Find where the given text appears and provide that cell's center as (X, Y) coordinate. 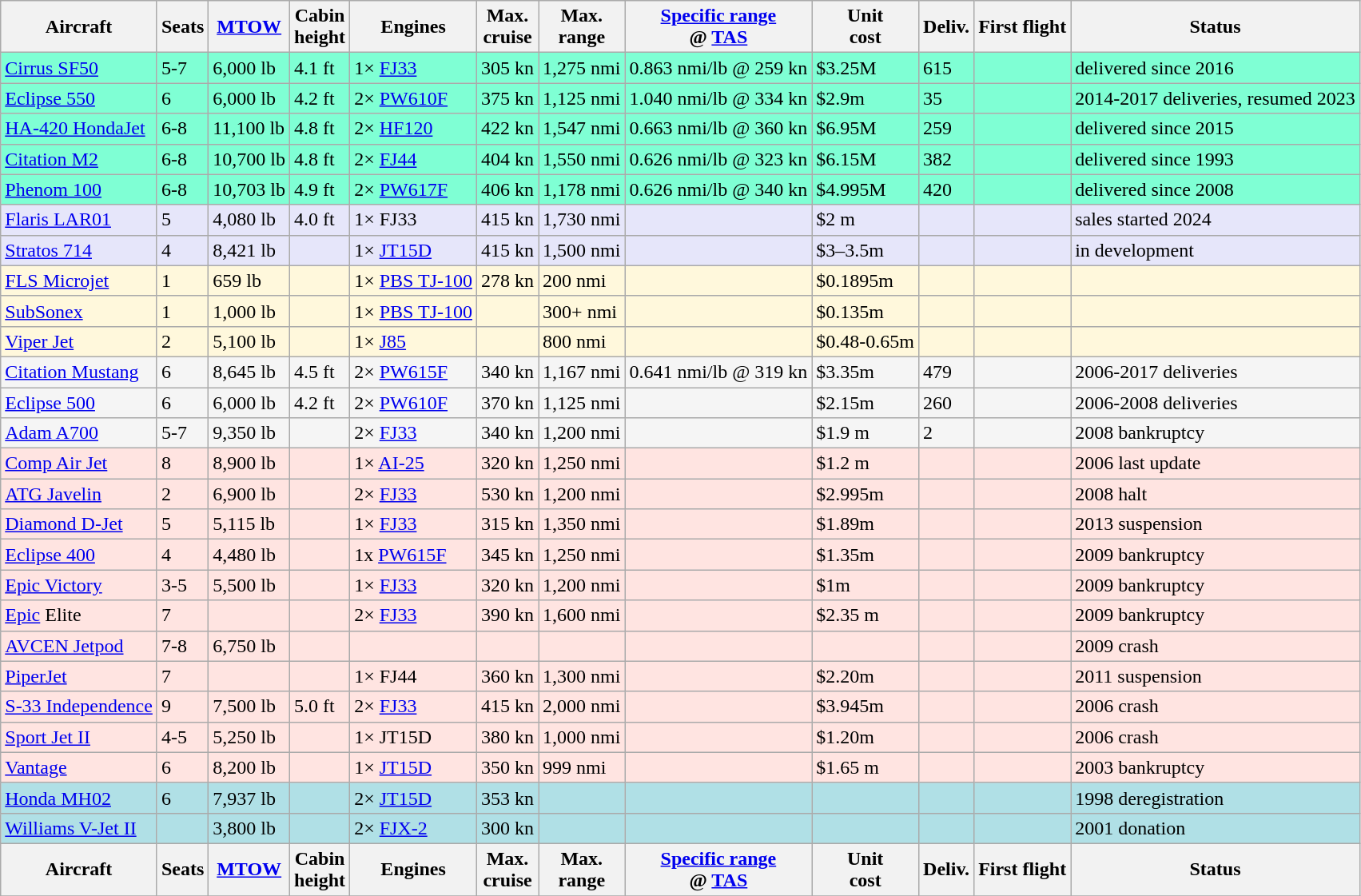
delivered since 1993 (1216, 159)
8,900 lb (249, 464)
Cirrus SF50 (79, 68)
$1.9 m (866, 433)
2013 suspension (1216, 524)
$3.35m (866, 372)
0.641 nmi/lb @ 319 kn (718, 372)
Viper Jet (79, 341)
5,115 lb (249, 524)
SubSonex (79, 311)
$0.48-0.65m (866, 341)
1,500 nmi (582, 250)
479 (946, 372)
Epic Elite (79, 615)
2001 donation (1216, 828)
delivered since 2008 (1216, 189)
315 kn (508, 524)
delivered since 2015 (1216, 129)
5,500 lb (249, 585)
406 kn (508, 189)
Sport Jet II (79, 737)
0.626 nmi/lb @ 340 kn (718, 189)
0.863 nmi/lb @ 259 kn (718, 68)
1,275 nmi (582, 68)
$3.945m (866, 707)
4.9 ft (320, 189)
300 kn (508, 828)
Citation Mustang (79, 372)
382 (946, 159)
9,350 lb (249, 433)
10,703 lb (249, 189)
S-33 Independence (79, 707)
7,937 lb (249, 798)
Vantage (79, 767)
4-5 (182, 737)
2008 bankruptcy (1216, 433)
2× JT15D (414, 798)
2× HF120 (414, 129)
0.663 nmi/lb @ 360 kn (718, 129)
404 kn (508, 159)
Honda MH02 (79, 798)
370 kn (508, 402)
$1.35m (866, 555)
1x PW615F (414, 555)
ATG Javelin (79, 494)
8,421 lb (249, 250)
$3.25M (866, 68)
delivered since 2016 (1216, 68)
1,730 nmi (582, 220)
300+ nmi (582, 311)
353 kn (508, 798)
$2.15m (866, 402)
800 nmi (582, 341)
Phenom 100 (79, 189)
8 (182, 464)
3-5 (182, 585)
259 (946, 129)
659 lb (249, 281)
1,350 nmi (582, 524)
$1.2 m (866, 464)
350 kn (508, 767)
$2.9m (866, 98)
9 (182, 707)
Eclipse 500 (79, 402)
$2.995m (866, 494)
HA-420 HondaJet (79, 129)
380 kn (508, 737)
$0.1895m (866, 281)
1,547 nmi (582, 129)
8,645 lb (249, 372)
200 nmi (582, 281)
2,000 nmi (582, 707)
$1.20m (866, 737)
2008 halt (1216, 494)
$0.135m (866, 311)
1,600 nmi (582, 615)
2003 bankruptcy (1216, 767)
5,250 lb (249, 737)
390 kn (508, 615)
2× PW617F (414, 189)
360 kn (508, 676)
7-8 (182, 646)
2006 last update (1216, 464)
$6.15M (866, 159)
2014-2017 deliveries, resumed 2023 (1216, 98)
2× PW615F (414, 372)
422 kn (508, 129)
2006-2017 deliveries (1216, 372)
375 kn (508, 98)
Epic Victory (79, 585)
1,178 nmi (582, 189)
$1.65 m (866, 767)
4.1 ft (320, 68)
4.5 ft (320, 372)
5,100 lb (249, 341)
260 (946, 402)
$4.995M (866, 189)
1× J85 (414, 341)
999 nmi (582, 767)
1.040 nmi/lb @ 334 kn (718, 98)
PiperJet (79, 676)
$2.20m (866, 676)
Citation M2 (79, 159)
Comp Air Jet (79, 464)
4.0 ft (320, 220)
0.626 nmi/lb @ 323 kn (718, 159)
3,800 lb (249, 828)
1,550 nmi (582, 159)
2011 suspension (1216, 676)
2009 crash (1216, 646)
11,100 lb (249, 129)
FLS Microjet (79, 281)
305 kn (508, 68)
$2 m (866, 220)
Eclipse 400 (79, 555)
Adam A700 (79, 433)
Eclipse 550 (79, 98)
615 (946, 68)
8,200 lb (249, 767)
530 kn (508, 494)
278 kn (508, 281)
35 (946, 98)
2006-2008 deliveries (1216, 402)
Stratos 714 (79, 250)
1× FJ44 (414, 676)
sales started 2024 (1216, 220)
4,480 lb (249, 555)
2× FJ44 (414, 159)
1,000 lb (249, 311)
10,700 lb (249, 159)
$1m (866, 585)
1,300 nmi (582, 676)
AVCEN Jetpod (79, 646)
Flaris LAR01 (79, 220)
Diamond D-Jet (79, 524)
6,900 lb (249, 494)
4,080 lb (249, 220)
$6.95M (866, 129)
in development (1216, 250)
345 kn (508, 555)
5.0 ft (320, 707)
1,167 nmi (582, 372)
2× FJX-2 (414, 828)
Williams V-Jet II (79, 828)
1× AI-25 (414, 464)
7,500 lb (249, 707)
$2.35 m (866, 615)
420 (946, 189)
6,750 lb (249, 646)
1998 deregistration (1216, 798)
$1.89m (866, 524)
$3–3.5m (866, 250)
1,000 nmi (582, 737)
